Detect which cell encompasses the target text, then output its (X, Y) center coordinate. 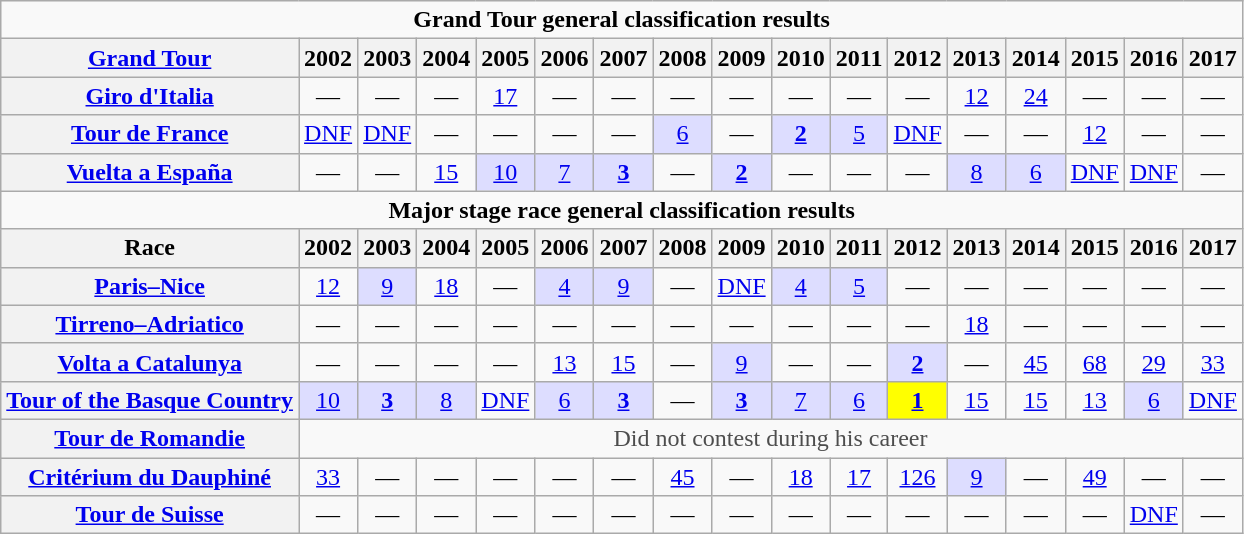
Grand Tour general classification results (622, 20)
Tour de Suisse (150, 515)
68 (1094, 362)
1 (918, 400)
Vuelta a España (150, 172)
Tour de France (150, 134)
Did not contest during his career (771, 438)
Critérium du Dauphiné (150, 477)
Paris–Nice (150, 286)
Tirreno–Adriatico (150, 324)
Major stage race general classification results (622, 210)
126 (918, 477)
Race (150, 248)
Tour de Romandie (150, 438)
Tour of the Basque Country (150, 400)
Grand Tour (150, 58)
Volta a Catalunya (150, 362)
Giro d'Italia (150, 96)
29 (1154, 362)
24 (1036, 96)
49 (1094, 477)
